Output the (x, y) coordinate of the center of the cell containing the given text.  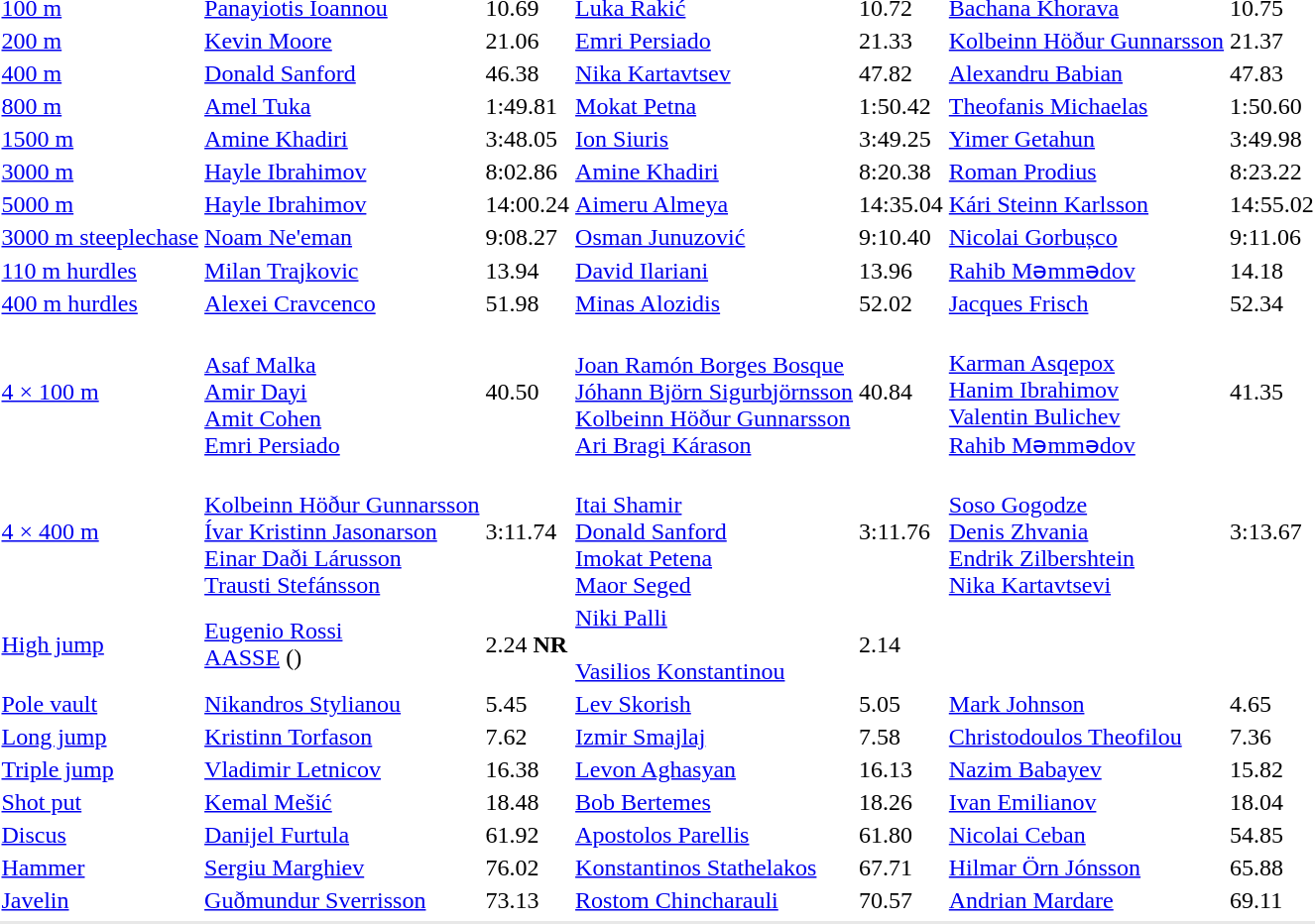
3:11.74 (528, 531)
400 m hurdles (100, 304)
67.71 (901, 867)
Apostolos Parellis (714, 835)
Christodoulos Theofilou (1086, 737)
46.38 (528, 73)
Emri Persiado (714, 41)
Joan Ramón Borges BosqueJóhann Björn SigurbjörnssonKolbeinn Höður GunnarssonAri Bragi Kárason (714, 391)
Ion Siuris (714, 139)
Nika Kartavtsev (714, 73)
5.45 (528, 704)
Asaf MalkaAmir DayiAmit CohenEmri Persiado (342, 391)
16.38 (528, 769)
Karman AsqepoxHanim IbrahimovValentin BulichevRahib Məmmədov (1086, 391)
Kolbeinn Höður Gunnarsson (1086, 41)
1500 m (100, 139)
Vladimir Letnicov (342, 769)
2.24 NR (528, 644)
5.05 (901, 704)
4 × 100 m (100, 391)
Rahib Məmmədov (1086, 271)
Kristinn Torfason (342, 737)
3000 m steeplechase (100, 237)
200 m (100, 41)
3:48.05 (528, 139)
Kári Steinn Karlsson (1086, 204)
21.06 (528, 41)
800 m (100, 106)
18.26 (901, 802)
Mark Johnson (1086, 704)
Triple jump (100, 769)
Nikandros Stylianou (342, 704)
47.82 (901, 73)
Bob Bertemes (714, 802)
David Ilariani (714, 271)
Itai ShamirDonald SanfordImokat PetenaMaor Seged (714, 531)
Sergiu Marghiev (342, 867)
1:50.42 (901, 106)
Hilmar Örn Jónsson (1086, 867)
110 m hurdles (100, 271)
Yimer Getahun (1086, 139)
Rostom Chincharauli (714, 900)
73.13 (528, 900)
9:08.27 (528, 237)
14:35.04 (901, 204)
40.50 (528, 391)
70.57 (901, 900)
3000 m (100, 172)
Eugenio Rossi AASSE () (342, 644)
Jacques Frisch (1086, 304)
Theofanis Michaelas (1086, 106)
Mokat Petna (714, 106)
Kemal Mešić (342, 802)
18.48 (528, 802)
52.02 (901, 304)
7.58 (901, 737)
Niki PalliVasilios Konstantinou (714, 644)
Long jump (100, 737)
Donald Sanford (342, 73)
61.80 (901, 835)
Aimeru Almeya (714, 204)
Konstantinos Stathelakos (714, 867)
3:11.76 (901, 531)
Noam Ne'eman (342, 237)
9:10.40 (901, 237)
Izmir Smajlaj (714, 737)
Nicolai Gorbușco (1086, 237)
Javelin (100, 900)
Nicolai Ceban (1086, 835)
Amel Tuka (342, 106)
51.98 (528, 304)
14:00.24 (528, 204)
Andrian Mardare (1086, 900)
Pole vault (100, 704)
13.94 (528, 271)
2.14 (901, 644)
4 × 400 m (100, 531)
Alexei Cravcenco (342, 304)
Soso GogodzeDenis ZhvaniaEndrik ZilbershteinNika Kartavtsevi (1086, 531)
3:49.25 (901, 139)
Ivan Emilianov (1086, 802)
7.62 (528, 737)
40.84 (901, 391)
Milan Trajkovic (342, 271)
13.96 (901, 271)
Roman Prodius (1086, 172)
Lev Skorish (714, 704)
Minas Alozidis (714, 304)
61.92 (528, 835)
Kolbeinn Höður GunnarssonÍvar Kristinn JasonarsonEinar Daði LárussonTrausti Stefánsson (342, 531)
Osman Junuzović (714, 237)
Shot put (100, 802)
1:49.81 (528, 106)
High jump (100, 644)
Alexandru Babian (1086, 73)
21.33 (901, 41)
Guðmundur Sverrisson (342, 900)
Discus (100, 835)
16.13 (901, 769)
5000 m (100, 204)
76.02 (528, 867)
Kevin Moore (342, 41)
400 m (100, 73)
Hammer (100, 867)
Nazim Babayev (1086, 769)
8:20.38 (901, 172)
Levon Aghasyan (714, 769)
8:02.86 (528, 172)
Danijel Furtula (342, 835)
